Identify which cell holds the provided text, then report its (X, Y) central coordinate. 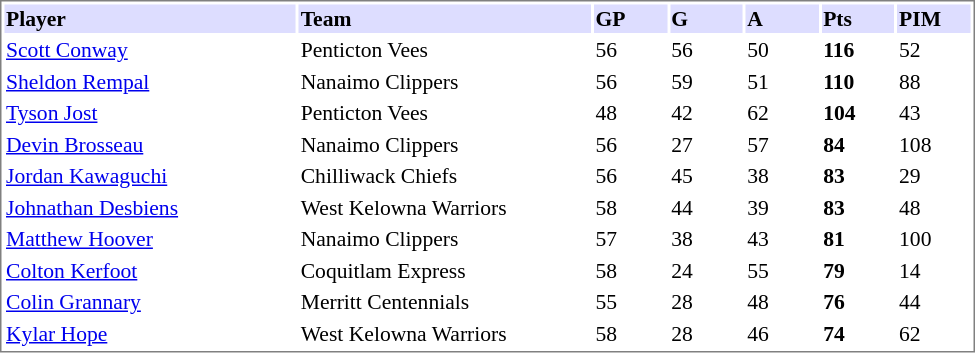
100 (934, 239)
Devin Brosseau (150, 144)
PIM (934, 18)
Team (445, 18)
Scott Conway (150, 50)
Coquitlam Express (445, 270)
116 (858, 50)
42 (706, 113)
Jordan Kawaguchi (150, 176)
Tyson Jost (150, 113)
76 (858, 302)
Colton Kerfoot (150, 270)
45 (706, 176)
A (782, 18)
Player (150, 18)
39 (782, 208)
G (706, 18)
Chilliwack Chiefs (445, 176)
74 (858, 334)
51 (782, 82)
88 (934, 82)
Sheldon Rempal (150, 82)
Merritt Centennials (445, 302)
110 (858, 82)
104 (858, 113)
Pts (858, 18)
50 (782, 50)
59 (706, 82)
Johnathan Desbiens (150, 208)
52 (934, 50)
14 (934, 270)
GP (630, 18)
Kylar Hope (150, 334)
79 (858, 270)
Colin Grannary (150, 302)
108 (934, 144)
27 (706, 144)
81 (858, 239)
24 (706, 270)
Matthew Hoover (150, 239)
46 (782, 334)
84 (858, 144)
29 (934, 176)
